From the cell containing the given text, extract its center point as (x, y) coordinate. 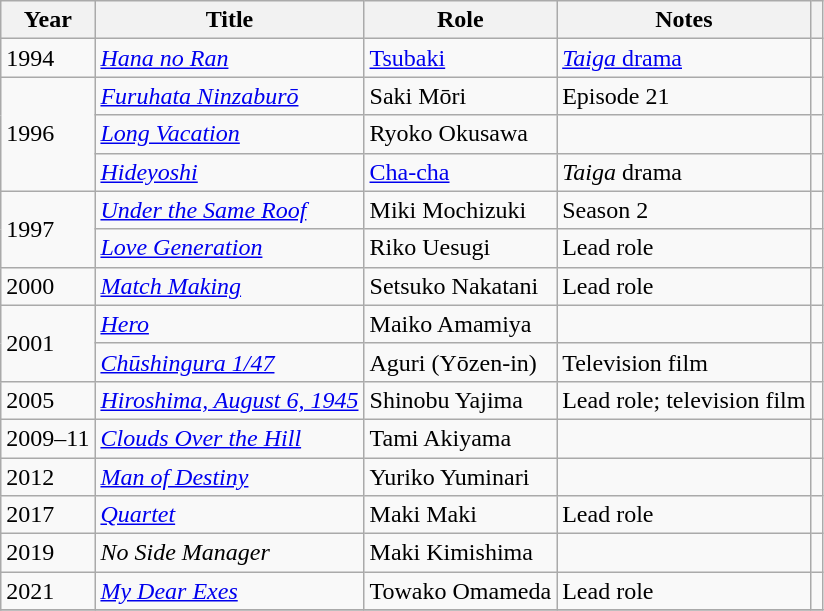
Cha-cha (460, 172)
No Side Manager (230, 553)
Television film (684, 362)
Season 2 (684, 210)
2021 (48, 591)
Maiko Amamiya (460, 324)
Towako Omameda (460, 591)
Year (48, 20)
2001 (48, 343)
Setsuko Nakatani (460, 286)
Yuriko Yuminari (460, 477)
Riko Uesugi (460, 248)
Lead role; television film (684, 400)
1997 (48, 229)
Furuhata Ninzaburō (230, 96)
Man of Destiny (230, 477)
Episode 21 (684, 96)
Match Making (230, 286)
Miki Mochizuki (460, 210)
Tami Akiyama (460, 438)
Role (460, 20)
Hana no Ran (230, 58)
Title (230, 20)
2000 (48, 286)
Quartet (230, 515)
Tsubaki (460, 58)
2012 (48, 477)
Long Vacation (230, 134)
Hero (230, 324)
Saki Mōri (460, 96)
Chūshingura 1/47 (230, 362)
2019 (48, 553)
Love Generation (230, 248)
Maki Kimishima (460, 553)
Maki Maki (460, 515)
2009–11 (48, 438)
Aguri (Yōzen-in) (460, 362)
Notes (684, 20)
2005 (48, 400)
1994 (48, 58)
1996 (48, 134)
2017 (48, 515)
Shinobu Yajima (460, 400)
Hiroshima, August 6, 1945 (230, 400)
My Dear Exes (230, 591)
Ryoko Okusawa (460, 134)
Under the Same Roof (230, 210)
Clouds Over the Hill (230, 438)
Hideyoshi (230, 172)
